Provide the (x, y) coordinate of the cell's center where the given text is located.  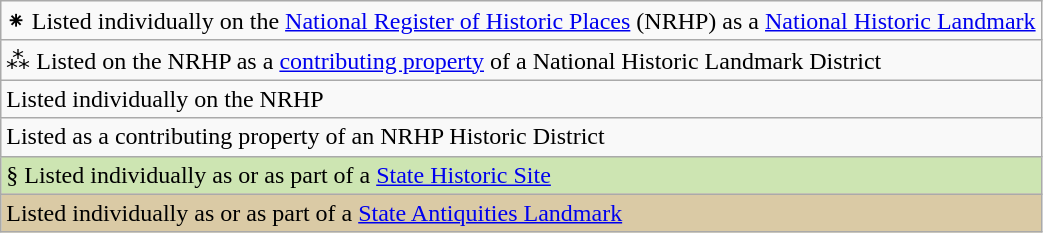
⁂ Listed on the NRHP as a contributing property of a National Historic Landmark District (521, 60)
⁕ Listed individually on the National Register of Historic Places (NRHP) as a National Historic Landmark (521, 21)
Listed as a contributing property of an NRHP Historic District (521, 137)
§ Listed individually as or as part of a State Historic Site (521, 175)
Listed individually on the NRHP (521, 99)
Listed individually as or as part of a State Antiquities Landmark (521, 213)
